Return (X, Y) of the center of cell containing provided text 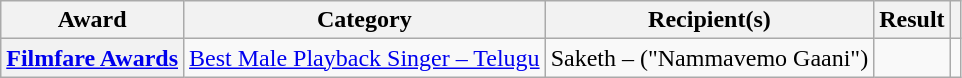
Recipient(s) (710, 20)
Category (365, 20)
Award (92, 20)
Saketh – ("Nammavemo Gaani") (710, 58)
Best Male Playback Singer – Telugu (365, 58)
Result (912, 20)
Filmfare Awards (92, 58)
